Output the [X, Y] coordinate of the center of the cell containing the given text.  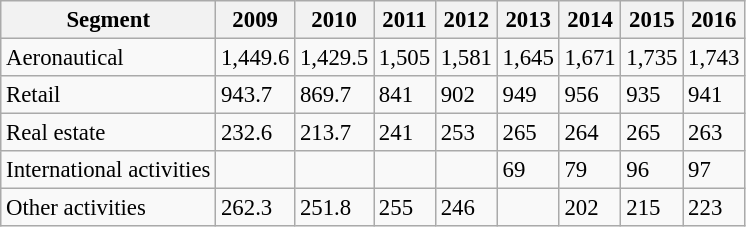
263 [714, 133]
943.7 [256, 95]
Aeronautical [108, 58]
262.3 [256, 208]
2011 [405, 20]
Retail [108, 95]
935 [652, 95]
251.8 [334, 208]
1,671 [590, 58]
223 [714, 208]
International activities [108, 170]
2013 [528, 20]
2015 [652, 20]
97 [714, 170]
79 [590, 170]
1,429.5 [334, 58]
1,735 [652, 58]
Other activities [108, 208]
264 [590, 133]
1,743 [714, 58]
1,505 [405, 58]
1,581 [466, 58]
246 [466, 208]
215 [652, 208]
Real estate [108, 133]
2009 [256, 20]
841 [405, 95]
2010 [334, 20]
2012 [466, 20]
232.6 [256, 133]
902 [466, 95]
2016 [714, 20]
956 [590, 95]
96 [652, 170]
202 [590, 208]
1,645 [528, 58]
255 [405, 208]
Segment [108, 20]
1,449.6 [256, 58]
941 [714, 95]
69 [528, 170]
241 [405, 133]
213.7 [334, 133]
869.7 [334, 95]
253 [466, 133]
2014 [590, 20]
949 [528, 95]
